Scan for the cell matching the given text and deliver its (x, y) coordinate at center. 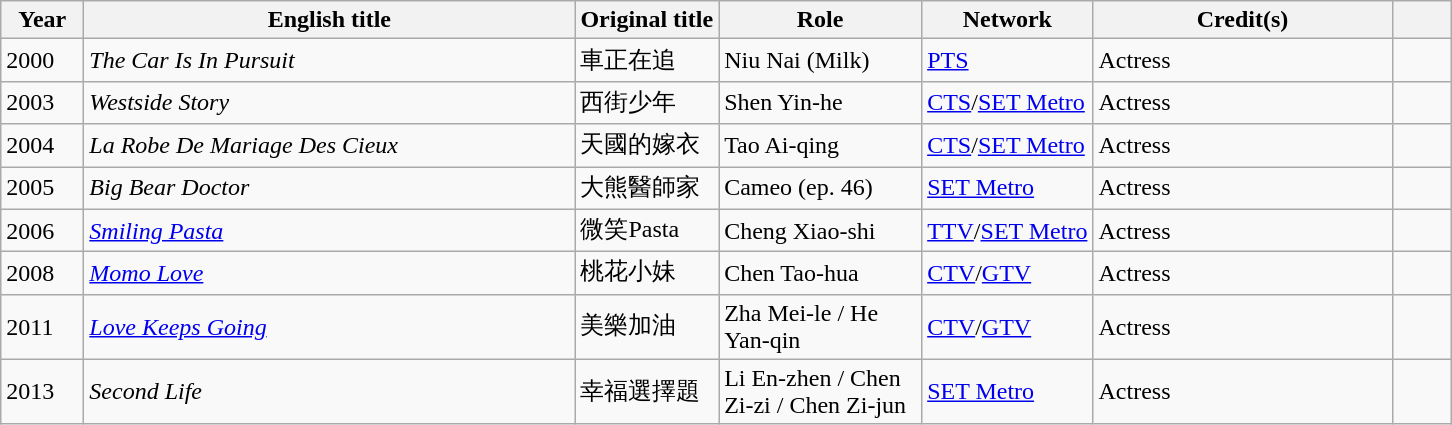
2004 (42, 146)
Tao Ai-qing (820, 146)
2013 (42, 392)
大熊醫師家 (647, 188)
2006 (42, 230)
Credit(s) (1242, 20)
Role (820, 20)
The Car Is In Pursuit (330, 60)
美樂加油 (647, 326)
西街少年 (647, 102)
Love Keeps Going (330, 326)
Smiling Pasta (330, 230)
PTS (1008, 60)
Network (1008, 20)
2003 (42, 102)
Chen Tao-hua (820, 274)
微笑Pasta (647, 230)
2000 (42, 60)
Original title (647, 20)
天國的嫁衣 (647, 146)
English title (330, 20)
Cameo (ep. 46) (820, 188)
TTV/SET Metro (1008, 230)
2005 (42, 188)
Zha Mei-le / He Yan-qin (820, 326)
Westside Story (330, 102)
Li En-zhen / Chen Zi-zi / Chen Zi-jun (820, 392)
2008 (42, 274)
車正在追 (647, 60)
幸福選擇題 (647, 392)
Shen Yin-he (820, 102)
Niu Nai (Milk) (820, 60)
Big Bear Doctor (330, 188)
2011 (42, 326)
Cheng Xiao-shi (820, 230)
桃花小妹 (647, 274)
Second Life (330, 392)
Momo Love (330, 274)
La Robe De Mariage Des Cieux (330, 146)
Year (42, 20)
